Return the (X, Y) coordinate for the center point of the cell that contains the specified text.  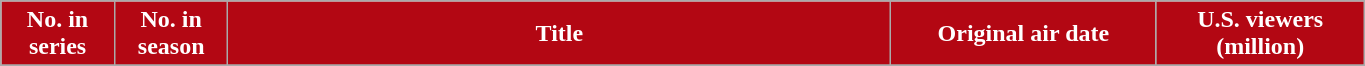
No. inseries (58, 34)
Original air date (1024, 34)
Title (560, 34)
No. inseason (171, 34)
U.S. viewers(million) (1260, 34)
